Find where the given text appears and provide that cell's center as [x, y] coordinate. 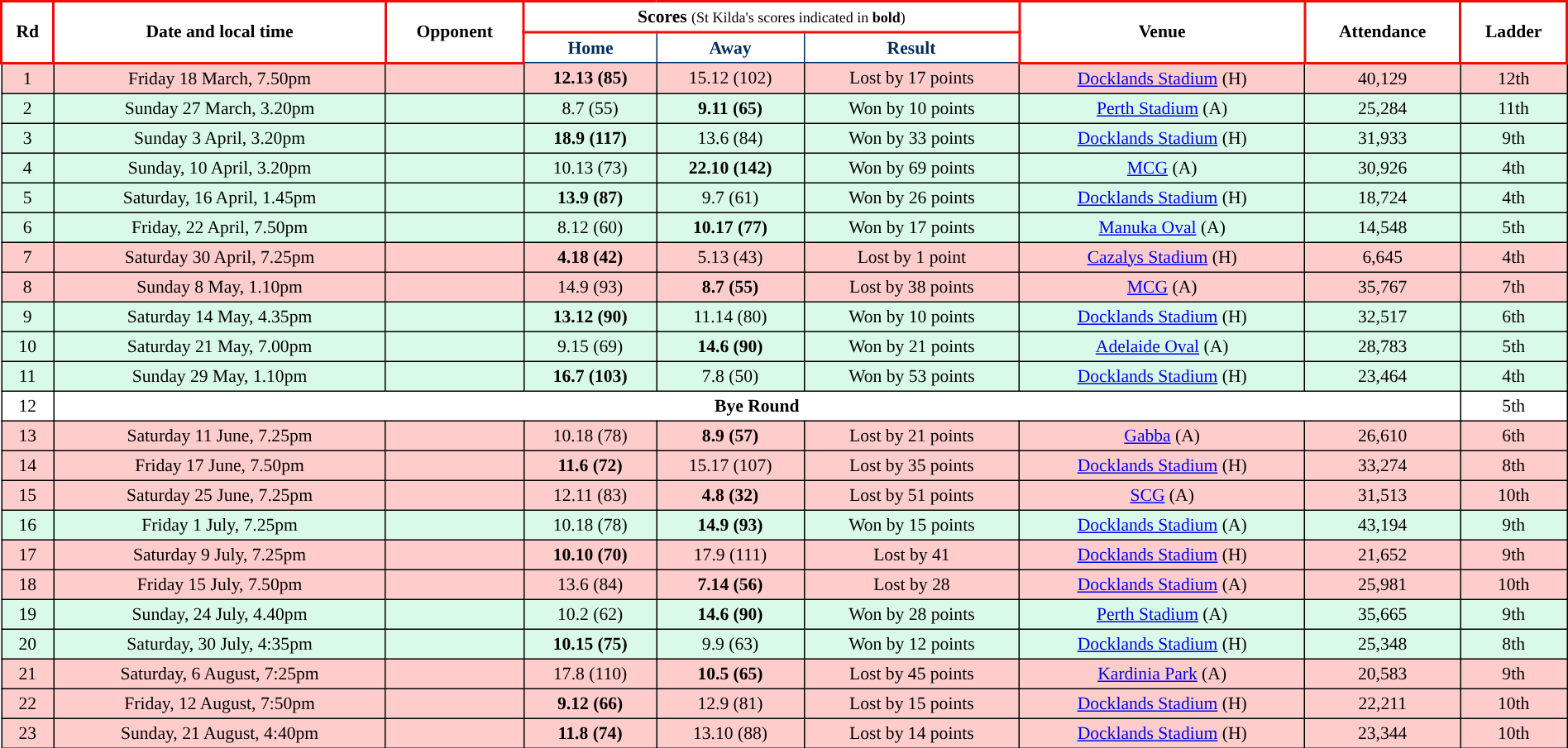
10.17 (77) [730, 226]
23 [28, 732]
31,933 [1383, 137]
Adelaide Oval (A) [1163, 345]
Won by 17 points [911, 226]
Home [590, 48]
Result [911, 48]
25,981 [1383, 584]
Lost by 14 points [911, 732]
4 [28, 167]
Won by 26 points [911, 197]
22 [28, 703]
Away [730, 48]
20,583 [1383, 673]
Manuka Oval (A) [1163, 226]
12.11 (83) [590, 494]
10.13 (73) [590, 167]
14,548 [1383, 226]
Sunday 27 March, 3.20pm [220, 107]
Lost by 28 [911, 584]
10.2 (62) [590, 613]
11th [1513, 107]
4.8 (32) [730, 494]
9.7 (61) [730, 197]
9.15 (69) [590, 345]
19 [28, 613]
33,274 [1383, 465]
Won by 69 points [911, 167]
Lost by 35 points [911, 465]
12.13 (85) [590, 78]
11.6 (72) [590, 465]
16.7 (103) [590, 375]
Sunday, 10 April, 3.20pm [220, 167]
8.12 (60) [590, 226]
9.9 (63) [730, 643]
Rd [28, 32]
18 [28, 584]
Saturday, 30 July, 4:35pm [220, 643]
Lost by 21 points [911, 435]
25,284 [1383, 107]
9 [28, 316]
Saturday 30 April, 7.25pm [220, 256]
Attendance [1383, 32]
Won by 12 points [911, 643]
Venue [1163, 32]
43,194 [1383, 524]
1 [28, 78]
Saturday 9 July, 7.25pm [220, 554]
Lost by 15 points [911, 703]
18,724 [1383, 197]
35,665 [1383, 613]
Friday 15 July, 7.50pm [220, 584]
Kardinia Park (A) [1163, 673]
14 [28, 465]
4.18 (42) [590, 256]
Sunday 8 May, 1.10pm [220, 286]
31,513 [1383, 494]
21 [28, 673]
Saturday, 6 August, 7:25pm [220, 673]
Sunday, 21 August, 4:40pm [220, 732]
Saturday 21 May, 7.00pm [220, 345]
10.15 (75) [590, 643]
22,211 [1383, 703]
9.11 (65) [730, 107]
17.9 (111) [730, 554]
10 [28, 345]
11.8 (74) [590, 732]
12.9 (81) [730, 703]
21,652 [1383, 554]
18.9 (117) [590, 137]
25,348 [1383, 643]
13 [28, 435]
23,344 [1383, 732]
11 [28, 375]
17.8 (110) [590, 673]
Bye Round [758, 405]
Sunday, 24 July, 4.40pm [220, 613]
8.9 (57) [730, 435]
10.10 (70) [590, 554]
23,464 [1383, 375]
12th [1513, 78]
35,767 [1383, 286]
Saturday, 16 April, 1.45pm [220, 197]
Won by 21 points [911, 345]
6,645 [1383, 256]
7.14 (56) [730, 584]
5 [28, 197]
10.5 (65) [730, 673]
Friday, 22 April, 7.50pm [220, 226]
Ladder [1513, 32]
Friday 17 June, 7.50pm [220, 465]
5.13 (43) [730, 256]
Lost by 38 points [911, 286]
7 [28, 256]
Sunday 3 April, 3.20pm [220, 137]
20 [28, 643]
9.12 (66) [590, 703]
13.9 (87) [590, 197]
Opponent [455, 32]
40,129 [1383, 78]
22.10 (142) [730, 167]
Friday, 12 August, 7:50pm [220, 703]
15.17 (107) [730, 465]
32,517 [1383, 316]
12 [28, 405]
Lost by 17 points [911, 78]
Won by 28 points [911, 613]
26,610 [1383, 435]
17 [28, 554]
Scores (St Kilda's scores indicated in bold) [771, 17]
13.10 (88) [730, 732]
SCG (A) [1163, 494]
Friday 1 July, 7.25pm [220, 524]
Won by 33 points [911, 137]
Friday 18 March, 7.50pm [220, 78]
Gabba (A) [1163, 435]
Saturday 14 May, 4.35pm [220, 316]
15.12 (102) [730, 78]
Lost by 1 point [911, 256]
28,783 [1383, 345]
2 [28, 107]
Saturday 25 June, 7.25pm [220, 494]
7.8 (50) [730, 375]
16 [28, 524]
6 [28, 226]
13.12 (90) [590, 316]
11.14 (80) [730, 316]
Lost by 51 points [911, 494]
7th [1513, 286]
Lost by 45 points [911, 673]
Sunday 29 May, 1.10pm [220, 375]
3 [28, 137]
30,926 [1383, 167]
Date and local time [220, 32]
8 [28, 286]
Won by 53 points [911, 375]
Cazalys Stadium (H) [1163, 256]
Won by 15 points [911, 524]
Lost by 41 [911, 554]
Saturday 11 June, 7.25pm [220, 435]
15 [28, 494]
